Search for the cell housing the specified text and yield its [x, y] center coordinate. 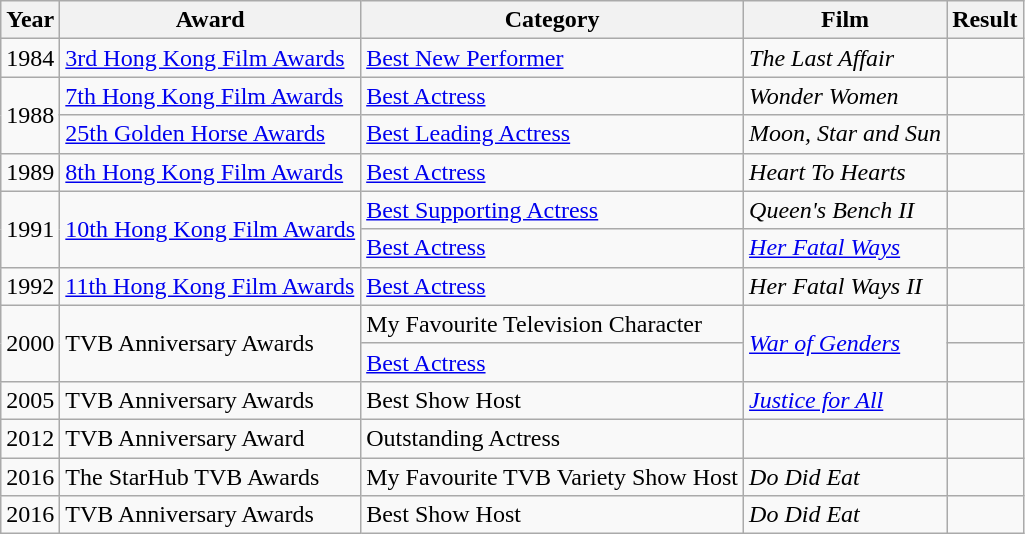
The StarHub TVB Awards [210, 477]
1984 [30, 58]
Award [210, 20]
Outstanding Actress [552, 438]
The Last Affair [846, 58]
My Favourite Television Character [552, 324]
11th Hong Kong Film Awards [210, 286]
War of Genders [846, 343]
Wonder Women [846, 96]
2000 [30, 343]
Category [552, 20]
1988 [30, 115]
Best Leading Actress [552, 134]
Her Fatal Ways [846, 248]
Her Fatal Ways II [846, 286]
1991 [30, 229]
8th Hong Kong Film Awards [210, 172]
Heart To Hearts [846, 172]
2005 [30, 400]
1989 [30, 172]
2012 [30, 438]
1992 [30, 286]
3rd Hong Kong Film Awards [210, 58]
Best New Performer [552, 58]
10th Hong Kong Film Awards [210, 229]
Year [30, 20]
My Favourite TVB Variety Show Host [552, 477]
Best Supporting Actress [552, 210]
Film [846, 20]
TVB Anniversary Award [210, 438]
Justice for All [846, 400]
7th Hong Kong Film Awards [210, 96]
Moon, Star and Sun [846, 134]
Result [985, 20]
Queen's Bench II [846, 210]
25th Golden Horse Awards [210, 134]
